Return [X, Y] of the center of cell containing provided text 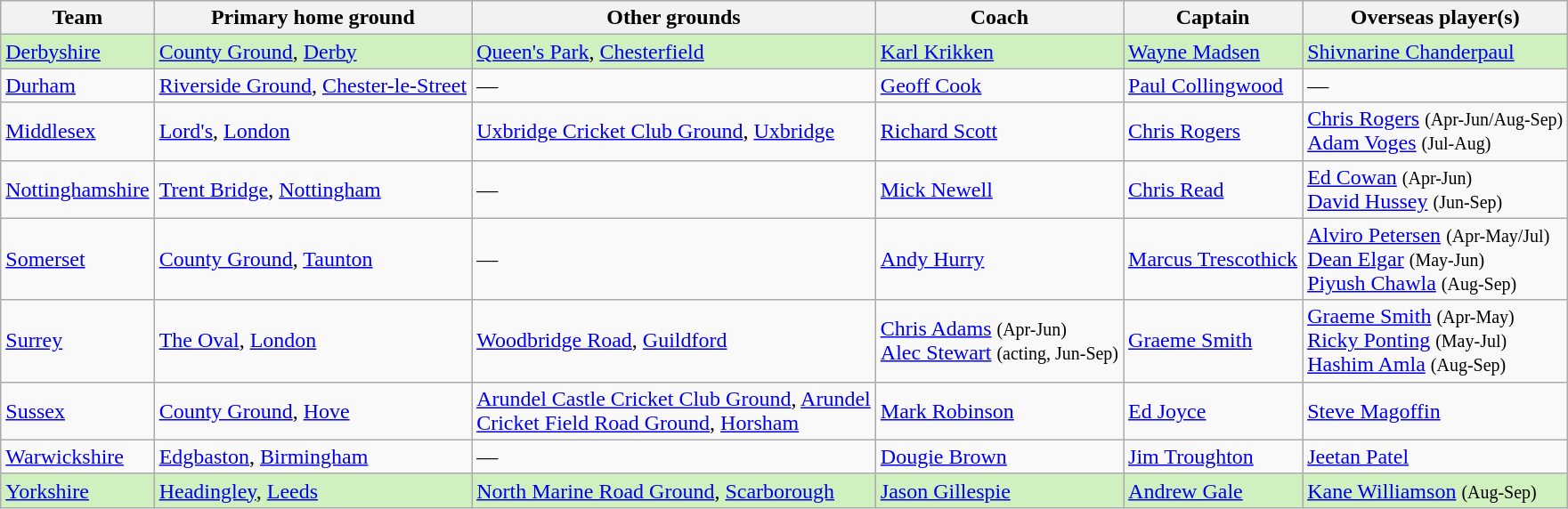
Uxbridge Cricket Club Ground, Uxbridge [674, 132]
Alviro Petersen (Apr-May/Jul) Dean Elgar (May-Jun) Piyush Chawla (Aug-Sep) [1435, 259]
Mick Newell [999, 189]
Chris Rogers (Apr-Jun/Aug-Sep) Adam Voges (Jul-Aug) [1435, 132]
Steve Magoffin [1435, 411]
Marcus Trescothick [1213, 259]
Kane Williamson (Aug-Sep) [1435, 490]
North Marine Road Ground, Scarborough [674, 490]
County Ground, Taunton [313, 259]
Mark Robinson [999, 411]
Woodbridge Road, Guildford [674, 341]
Nottinghamshire [77, 189]
Durham [77, 85]
Headingley, Leeds [313, 490]
Chris Read [1213, 189]
County Ground, Derby [313, 52]
Somerset [77, 259]
Queen's Park, Chesterfield [674, 52]
Captain [1213, 18]
Jim Troughton [1213, 456]
Ed Joyce [1213, 411]
Karl Krikken [999, 52]
Graeme Smith (Apr-May) Ricky Ponting (May-Jul) Hashim Amla (Aug-Sep) [1435, 341]
Sussex [77, 411]
Wayne Madsen [1213, 52]
Riverside Ground, Chester-le-Street [313, 85]
County Ground, Hove [313, 411]
Geoff Cook [999, 85]
Lord's, London [313, 132]
Surrey [77, 341]
Middlesex [77, 132]
Primary home ground [313, 18]
Other grounds [674, 18]
Coach [999, 18]
Yorkshire [77, 490]
Chris Adams (Apr-Jun) Alec Stewart (acting, Jun-Sep) [999, 341]
Paul Collingwood [1213, 85]
Jason Gillespie [999, 490]
Shivnarine Chanderpaul [1435, 52]
Dougie Brown [999, 456]
Jeetan Patel [1435, 456]
Graeme Smith [1213, 341]
Richard Scott [999, 132]
Team [77, 18]
Edgbaston, Birmingham [313, 456]
Arundel Castle Cricket Club Ground, ArundelCricket Field Road Ground, Horsham [674, 411]
Derbyshire [77, 52]
Andy Hurry [999, 259]
The Oval, London [313, 341]
Ed Cowan (Apr-Jun) David Hussey (Jun-Sep) [1435, 189]
Overseas player(s) [1435, 18]
Andrew Gale [1213, 490]
Warwickshire [77, 456]
Trent Bridge, Nottingham [313, 189]
Chris Rogers [1213, 132]
